Return the (X, Y) coordinate for the center point of the cell that contains the specified text.  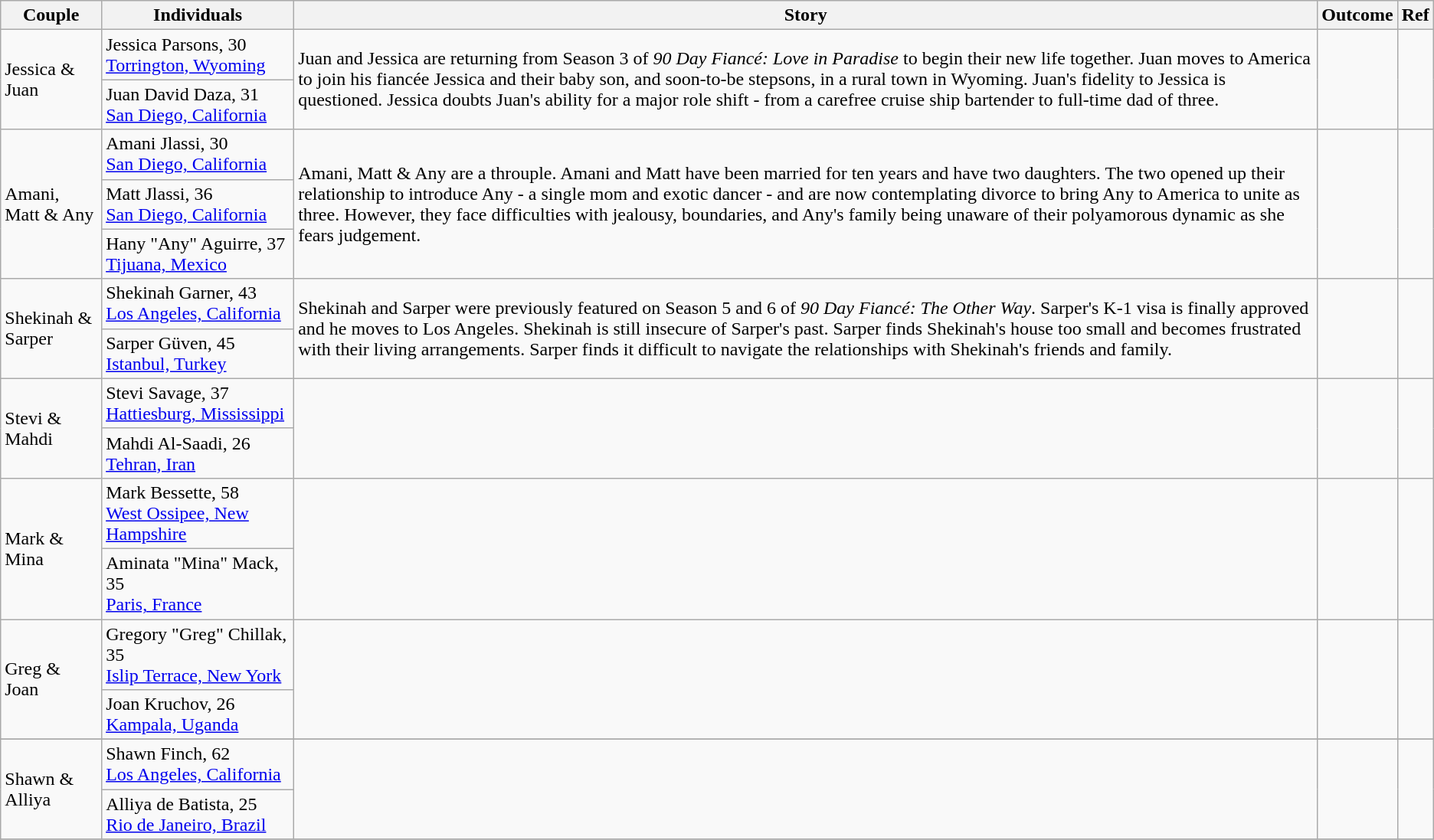
Juan David Daza, 31San Diego, California (198, 104)
Aminata "Mina" Mack, 35Paris, France (198, 583)
Outcome (1357, 15)
Hany "Any" Aguirre, 37Tijuana, Mexico (198, 254)
Mark & Mina (51, 548)
Jessica Parsons, 30Torrington, Wyoming (198, 55)
Mark Bessette, 58West Ossipee, New Hampshire (198, 513)
Mahdi Al-Saadi, 26Tehran, Iran (198, 453)
Stevi Savage, 37Hattiesburg, Mississippi (198, 403)
Gregory "Greg" Chillak, 35Islip Terrace, New York (198, 654)
Couple (51, 15)
Greg & Joan (51, 678)
Story (806, 15)
Individuals (198, 15)
Joan Kruchov, 26Kampala, Uganda (198, 715)
Ref (1416, 15)
Amani, Matt & Any (51, 204)
Matt Jlassi, 36San Diego, California (198, 204)
Amani Jlassi, 30San Diego, California (198, 155)
Shawn Finch, 62Los Angeles, California (198, 764)
Stevi & Mahdi (51, 428)
Sarper Güven, 45Istanbul, Turkey (198, 354)
Shekinah Garner, 43Los Angeles, California (198, 303)
Alliya de Batista, 25Rio de Janeiro, Brazil (198, 815)
Shekinah & Sarper (51, 328)
Shawn & Alliya (51, 789)
Jessica & Juan (51, 80)
